Provide the (X, Y) coordinate of the cell's center where the given text is located.  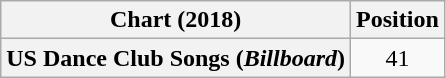
US Dance Club Songs (Billboard) (176, 58)
Position (398, 20)
41 (398, 58)
Chart (2018) (176, 20)
